Scan for the cell matching the given text and deliver its (x, y) coordinate at center. 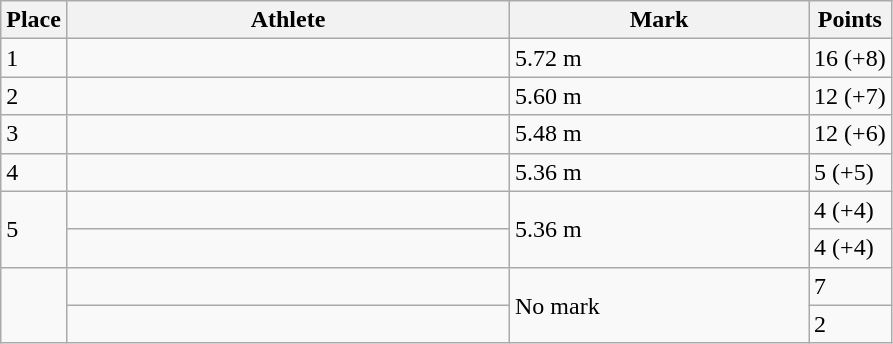
5.60 m (660, 96)
Place (34, 20)
7 (850, 286)
4 (34, 172)
3 (34, 134)
Athlete (288, 20)
5.48 m (660, 134)
Mark (660, 20)
5 (34, 229)
16 (+8) (850, 58)
Points (850, 20)
No mark (660, 305)
12 (+7) (850, 96)
12 (+6) (850, 134)
5 (+5) (850, 172)
1 (34, 58)
5.72 m (660, 58)
